From the cell containing the given text, extract its center point as (X, Y) coordinate. 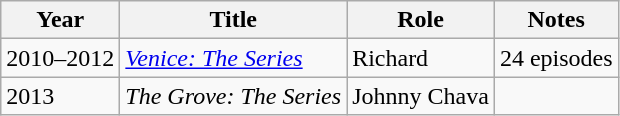
Role (421, 20)
The Grove: The Series (234, 96)
24 episodes (556, 58)
Year (60, 20)
Title (234, 20)
Richard (421, 58)
Notes (556, 20)
2010–2012 (60, 58)
Venice: The Series (234, 58)
2013 (60, 96)
Johnny Chava (421, 96)
